From the cell containing the given text, extract its center point as [X, Y] coordinate. 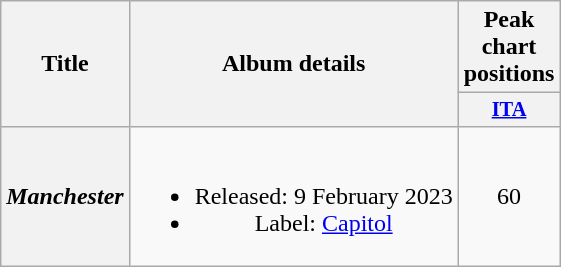
Title [65, 64]
Released: 9 February 2023Label: Capitol [294, 196]
Manchester [65, 196]
60 [509, 196]
Peak chart positions [509, 47]
Album details [294, 64]
ITA [509, 110]
